Scan for the cell matching the given text and deliver its (X, Y) coordinate at center. 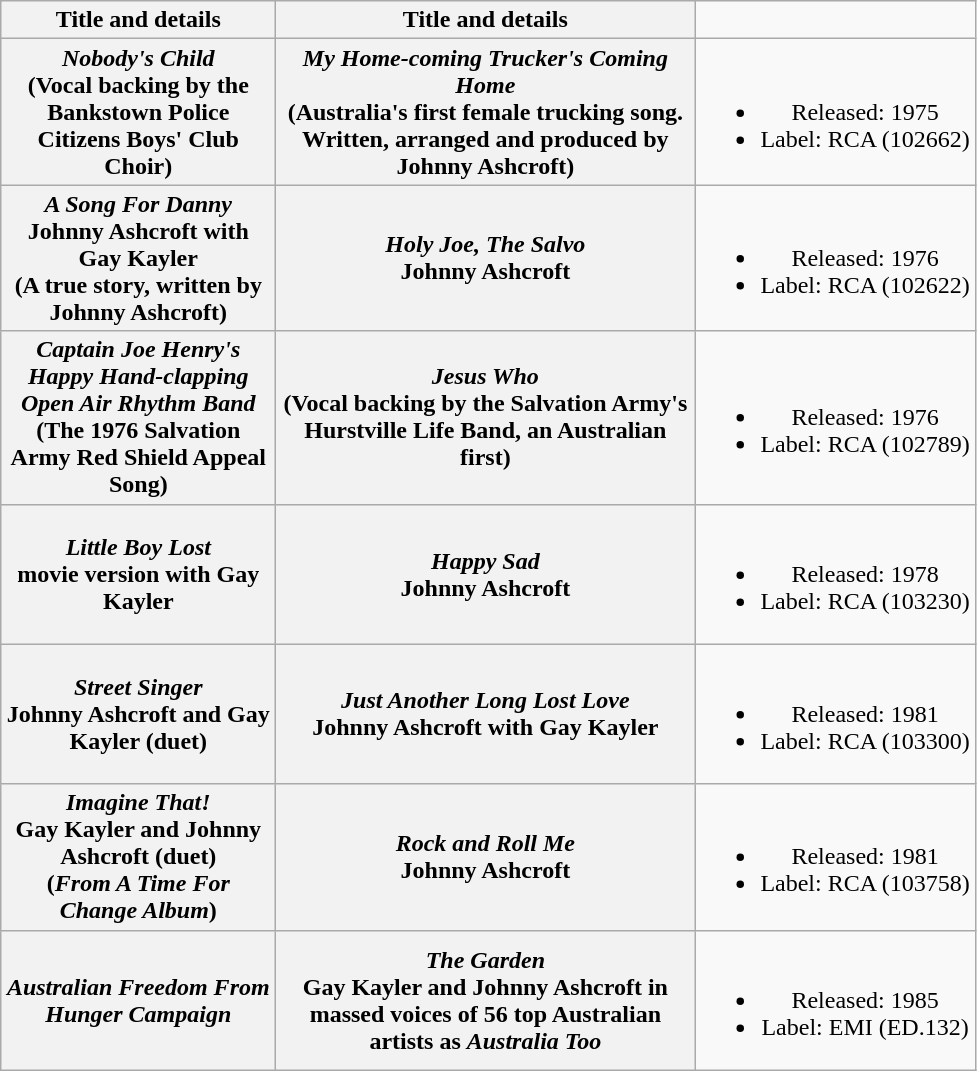
Released: 1978Label: RCA (103230) (835, 574)
Released: 1985Label: EMI (ED.132) (835, 1000)
Captain Joe Henry's Happy Hand-clapping Open Air Rhythm Band(The 1976 Salvation Army Red Shield Appeal Song) (138, 418)
Street SingerJohnny Ashcroft and Gay Kayler (duet) (138, 714)
Rock and Roll MeJohnny Ashcroft (486, 857)
Released: 1976Label: RCA (102789) (835, 418)
Nobody's Child(Vocal backing by the Bankstown Police Citizens Boys' Club Choir) (138, 112)
Little Boy Lostmovie version with Gay Kayler (138, 574)
Holy Joe, The SalvoJohnny Ashcroft (486, 258)
Just Another Long Lost LoveJohnny Ashcroft with Gay Kayler (486, 714)
Released: 1981Label: RCA (103300) (835, 714)
My Home-coming Trucker's Coming Home(Australia's first female trucking song. Written, arranged and produced by Johnny Ashcroft) (486, 112)
Released: 1976Label: RCA (102622) (835, 258)
Released: 1981Label: RCA (103758) (835, 857)
A Song For DannyJohnny Ashcroft with Gay Kayler(A true story, written by Johnny Ashcroft) (138, 258)
Released: 1975Label: RCA (102662) (835, 112)
Imagine That!Gay Kayler and Johnny Ashcroft (duet)(From A Time For Change Album) (138, 857)
Happy SadJohnny Ashcroft (486, 574)
The GardenGay Kayler and Johnny Ashcroft in massed voices of 56 top Australian artists as Australia Too (486, 1000)
Jesus Who(Vocal backing by the Salvation Army's Hurstville Life Band, an Australian first) (486, 418)
Australian Freedom From Hunger Campaign (138, 1000)
